Identify which cell holds the provided text, then report its (x, y) central coordinate. 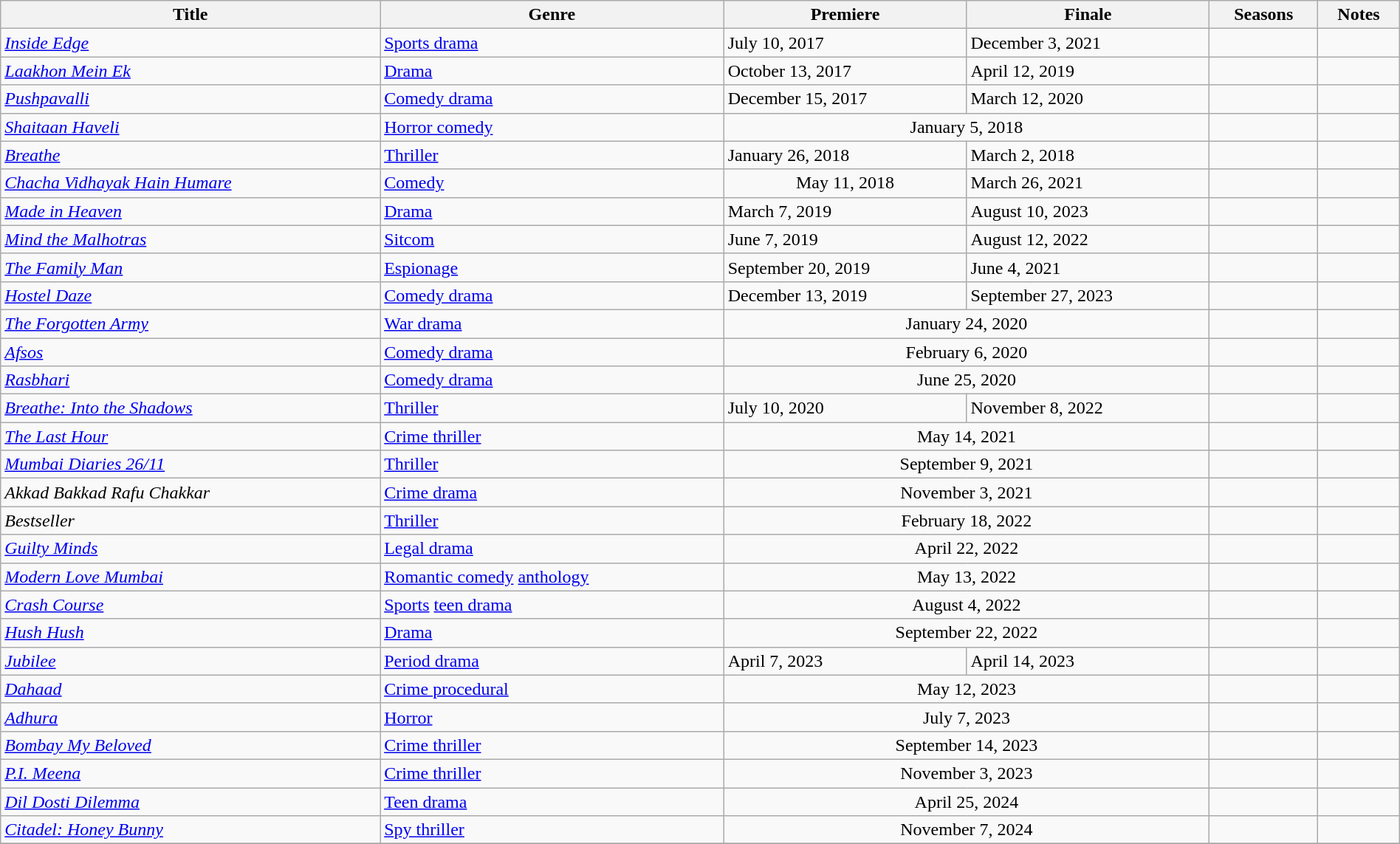
Made in Heaven (191, 211)
War drama (552, 323)
May 11, 2018 (845, 183)
August 4, 2022 (967, 605)
Mind the Malhotras (191, 239)
Horror comedy (552, 127)
Romantic comedy anthology (552, 577)
Inside Edge (191, 43)
Modern Love Mumbai (191, 577)
November 3, 2023 (967, 773)
Laakhon Mein Ek (191, 71)
September 14, 2023 (967, 745)
Jubilee (191, 661)
July 10, 2017 (845, 43)
December 15, 2017 (845, 99)
Hostel Daze (191, 295)
January 24, 2020 (967, 323)
Sitcom (552, 239)
Guilty Minds (191, 549)
December 3, 2021 (1088, 43)
Hush Hush (191, 633)
Horror (552, 717)
June 4, 2021 (1088, 267)
March 7, 2019 (845, 211)
Sports drama (552, 43)
Citadel: Honey Bunny (191, 830)
Dil Dosti Dilemma (191, 801)
October 13, 2017 (845, 71)
September 9, 2021 (967, 464)
Crime procedural (552, 689)
Seasons (1264, 15)
The Forgotten Army (191, 323)
May 14, 2021 (967, 436)
January 26, 2018 (845, 155)
January 5, 2018 (967, 127)
April 25, 2024 (967, 801)
Legal drama (552, 549)
Premiere (845, 15)
Espionage (552, 267)
April 12, 2019 (1088, 71)
Dahaad (191, 689)
Spy thriller (552, 830)
Breathe: Into the Shadows (191, 408)
June 25, 2020 (967, 380)
November 8, 2022 (1088, 408)
Title (191, 15)
Notes (1359, 15)
September 27, 2023 (1088, 295)
July 7, 2023 (967, 717)
Period drama (552, 661)
Pushpavalli (191, 99)
September 22, 2022 (967, 633)
Shaitaan Haveli (191, 127)
Genre (552, 15)
Afsos (191, 352)
April 22, 2022 (967, 549)
February 18, 2022 (967, 521)
August 12, 2022 (1088, 239)
June 7, 2019 (845, 239)
P.I. Meena (191, 773)
July 10, 2020 (845, 408)
March 12, 2020 (1088, 99)
The Last Hour (191, 436)
March 2, 2018 (1088, 155)
Sports teen drama (552, 605)
Mumbai Diaries 26/11 (191, 464)
November 3, 2021 (967, 493)
September 20, 2019 (845, 267)
Finale (1088, 15)
February 6, 2020 (967, 352)
Crime drama (552, 493)
Chacha Vidhayak Hain Humare (191, 183)
Bombay My Beloved (191, 745)
Rasbhari (191, 380)
March 26, 2021 (1088, 183)
Bestseller (191, 521)
Adhura (191, 717)
April 14, 2023 (1088, 661)
December 13, 2019 (845, 295)
April 7, 2023 (845, 661)
August 10, 2023 (1088, 211)
Comedy (552, 183)
May 13, 2022 (967, 577)
Breathe (191, 155)
November 7, 2024 (967, 830)
Crash Course (191, 605)
Teen drama (552, 801)
The Family Man (191, 267)
May 12, 2023 (967, 689)
Akkad Bakkad Rafu Chakkar (191, 493)
